Find where the given text appears and provide that cell's center as (x, y) coordinate. 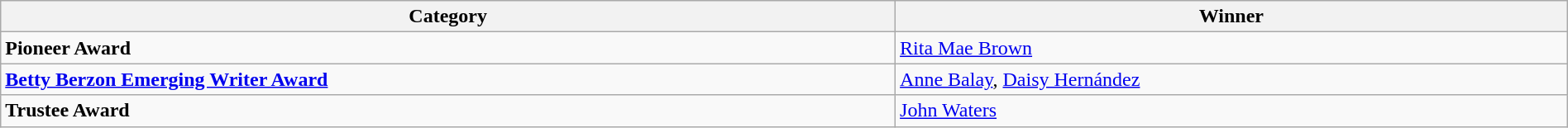
Anne Balay, Daisy Hernández (1232, 79)
Rita Mae Brown (1232, 48)
Winner (1232, 17)
Category (448, 17)
Trustee Award (448, 111)
John Waters (1232, 111)
Betty Berzon Emerging Writer Award (448, 79)
Pioneer Award (448, 48)
